Determine the (X, Y) coordinate at the center of the cell enclosing the given text.  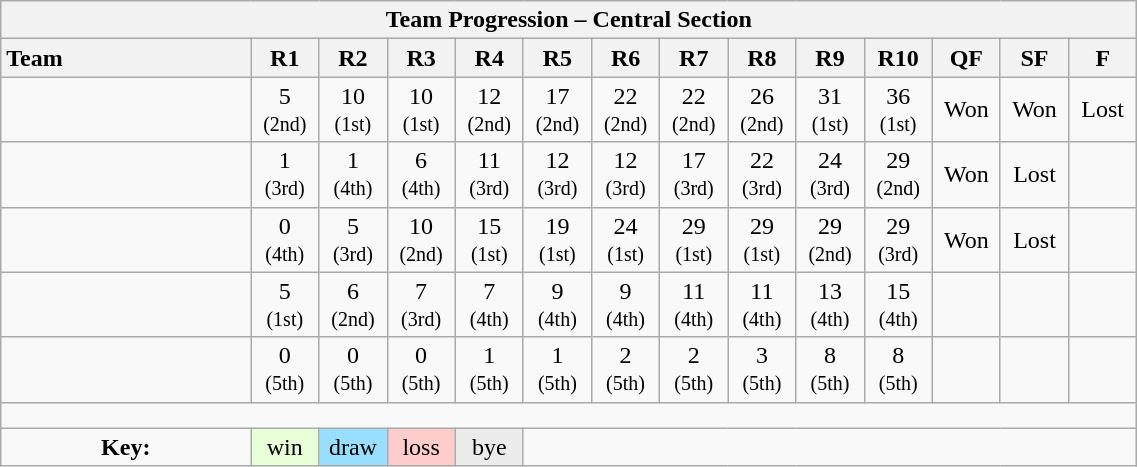
R3 (421, 58)
36 (1st) (898, 110)
15 (4th) (898, 304)
R2 (353, 58)
15 (1st) (489, 240)
12 (2nd) (489, 110)
13 (4th) (830, 304)
1 (4th) (353, 174)
7 (4th) (489, 304)
1 (3rd) (285, 174)
win (285, 447)
3 (5th) (762, 370)
Team Progression – Central Section (569, 20)
R4 (489, 58)
22 (3rd) (762, 174)
bye (489, 447)
R10 (898, 58)
19 (1st) (557, 240)
7 (3rd) (421, 304)
5 (3rd) (353, 240)
draw (353, 447)
17 (3rd) (694, 174)
Team (126, 58)
6 (2nd) (353, 304)
R1 (285, 58)
24 (1st) (625, 240)
24 (3rd) (830, 174)
10 (2nd) (421, 240)
6 (4th) (421, 174)
R7 (694, 58)
5 (1st) (285, 304)
31 (1st) (830, 110)
26 (2nd) (762, 110)
0 (4th) (285, 240)
QF (966, 58)
R6 (625, 58)
F (1103, 58)
R9 (830, 58)
Key: (126, 447)
5 (2nd) (285, 110)
29 (3rd) (898, 240)
R8 (762, 58)
loss (421, 447)
11 (3rd) (489, 174)
SF (1034, 58)
17 (2nd) (557, 110)
R5 (557, 58)
